Capture the cell that displays the provided text and extract its (X, Y) central coordinate. 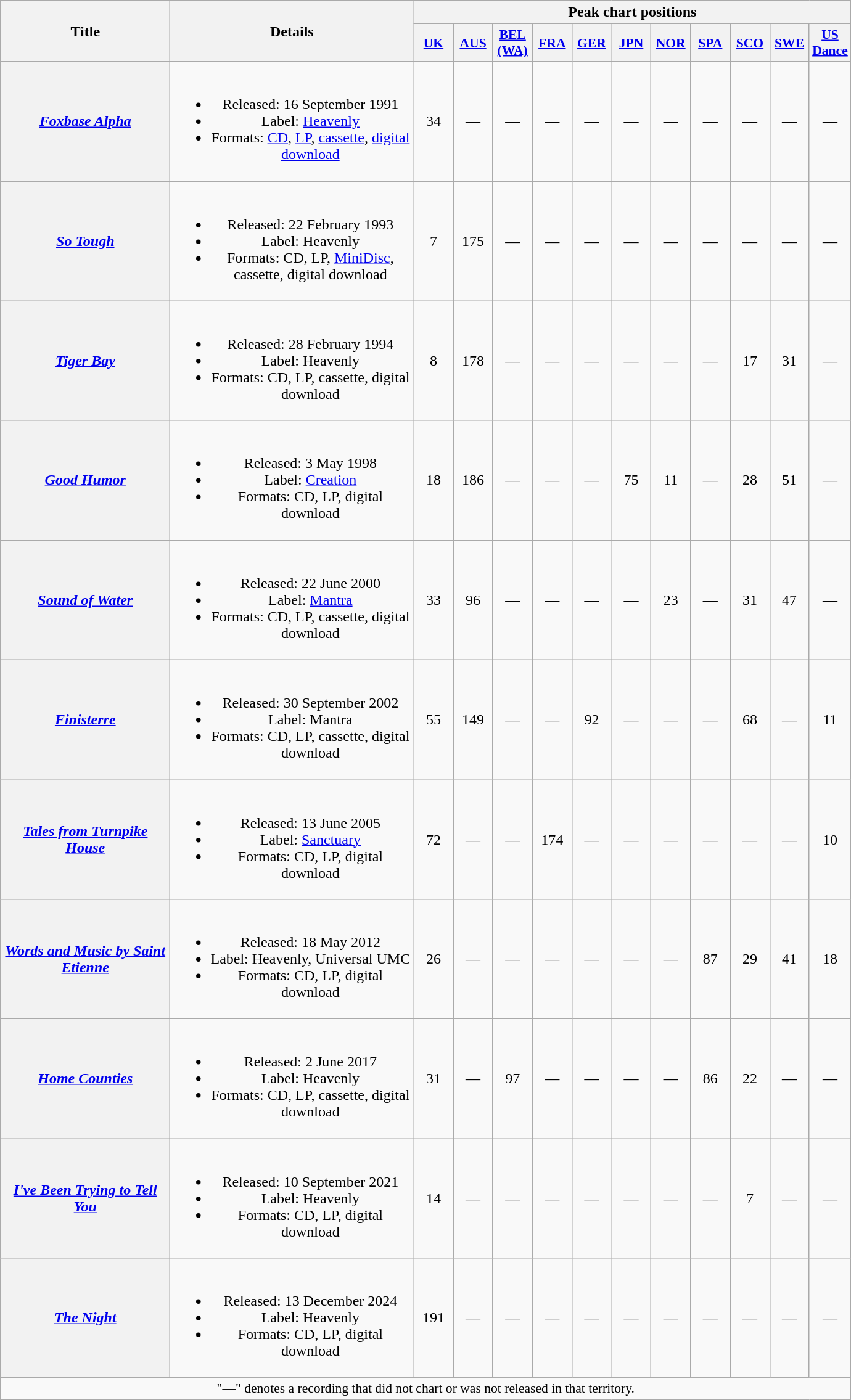
Tiger Bay (85, 361)
Tales from Turnpike House (85, 839)
34 (434, 121)
72 (434, 839)
Released: 10 September 2021Label: HeavenlyFormats: CD, LP, digital download (292, 1198)
68 (750, 719)
Released: 22 February 1993Label: HeavenlyFormats: CD, LP, MiniDisc, cassette, digital download (292, 241)
Peak chart positions (633, 12)
SPA (710, 43)
92 (591, 719)
41 (789, 959)
29 (750, 959)
28 (750, 480)
Released: 18 May 2012Label: Heavenly, Universal UMCFormats: CD, LP, digital download (292, 959)
Released: 2 June 2017Label: HeavenlyFormats: CD, LP, cassette, digital download (292, 1078)
26 (434, 959)
178 (473, 361)
47 (789, 600)
Released: 30 September 2002Label: MantraFormats: CD, LP, cassette, digital download (292, 719)
10 (830, 839)
UK (434, 43)
22 (750, 1078)
186 (473, 480)
Finisterre (85, 719)
Released: 13 December 2024Label: HeavenlyFormats: CD, LP, digital download (292, 1318)
33 (434, 600)
Released: 22 June 2000Label: MantraFormats: CD, LP, cassette, digital download (292, 600)
The Night (85, 1318)
SCO (750, 43)
NOR (671, 43)
8 (434, 361)
149 (473, 719)
175 (473, 241)
I've Been Trying to Tell You (85, 1198)
Foxbase Alpha (85, 121)
14 (434, 1198)
Title (85, 31)
55 (434, 719)
51 (789, 480)
USDance (830, 43)
SWE (789, 43)
Released: 3 May 1998Label: CreationFormats: CD, LP, digital download (292, 480)
Sound of Water (85, 600)
191 (434, 1318)
17 (750, 361)
87 (710, 959)
"—" denotes a recording that did not chart or was not released in that territory. (425, 1389)
Released: 16 September 1991Label: HeavenlyFormats: CD, LP, cassette, digital download (292, 121)
JPN (631, 43)
23 (671, 600)
So Tough (85, 241)
86 (710, 1078)
FRA (552, 43)
174 (552, 839)
GER (591, 43)
AUS (473, 43)
Home Counties (85, 1078)
Details (292, 31)
Words and Music by Saint Etienne (85, 959)
97 (512, 1078)
Released: 28 February 1994Label: HeavenlyFormats: CD, LP, cassette, digital download (292, 361)
Released: 13 June 2005Label: SanctuaryFormats: CD, LP, digital download (292, 839)
BEL(WA) (512, 43)
Good Humor (85, 480)
96 (473, 600)
75 (631, 480)
